For the text-containing cell, return its midpoint in [X, Y] coordinate format. 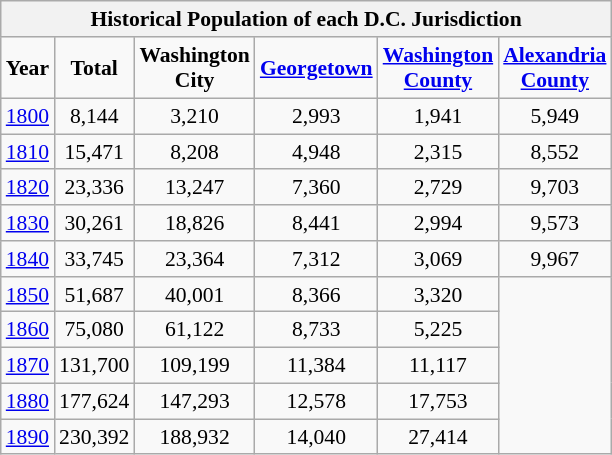
9,573 [554, 223]
1850 [28, 294]
1860 [28, 330]
WashingtonCounty [438, 68]
61,122 [194, 330]
40,001 [194, 294]
1830 [28, 223]
8,441 [316, 223]
7,360 [316, 187]
51,687 [94, 294]
131,700 [94, 365]
230,392 [94, 437]
147,293 [194, 401]
1880 [28, 401]
9,967 [554, 259]
8,208 [194, 152]
13,247 [194, 187]
11,384 [316, 365]
AlexandriaCounty [554, 68]
1820 [28, 187]
8,733 [316, 330]
WashingtonCity [194, 68]
109,199 [194, 365]
Year [28, 68]
177,624 [94, 401]
5,949 [554, 116]
2,993 [316, 116]
5,225 [438, 330]
23,336 [94, 187]
Total [94, 68]
33,745 [94, 259]
1870 [28, 365]
Georgetown [316, 68]
23,364 [194, 259]
1840 [28, 259]
Historical Population of each D.C. Jurisdiction [306, 19]
1800 [28, 116]
1890 [28, 437]
2,729 [438, 187]
2,315 [438, 152]
3,069 [438, 259]
17,753 [438, 401]
188,932 [194, 437]
2,994 [438, 223]
8,144 [94, 116]
8,552 [554, 152]
9,703 [554, 187]
8,366 [316, 294]
15,471 [94, 152]
1,941 [438, 116]
7,312 [316, 259]
3,210 [194, 116]
1810 [28, 152]
12,578 [316, 401]
27,414 [438, 437]
14,040 [316, 437]
75,080 [94, 330]
4,948 [316, 152]
18,826 [194, 223]
30,261 [94, 223]
11,117 [438, 365]
3,320 [438, 294]
